Output the (X, Y) coordinate of the center of the cell containing the given text.  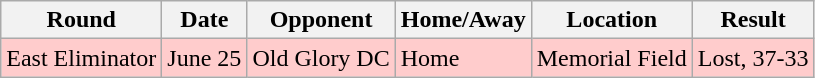
Home/Away (463, 20)
Old Glory DC (321, 58)
Memorial Field (612, 58)
Location (612, 20)
East Eliminator (82, 58)
June 25 (204, 58)
Lost, 37-33 (753, 58)
Date (204, 20)
Opponent (321, 20)
Round (82, 20)
Result (753, 20)
Home (463, 58)
